Find where the given text appears and provide that cell's center as [x, y] coordinate. 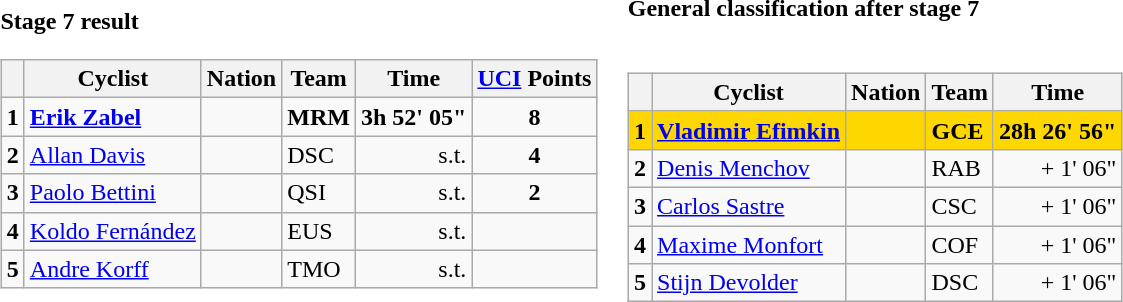
COF [960, 245]
CSC [960, 206]
Allan Davis [112, 155]
EUS [319, 231]
Vladimir Efimkin [749, 130]
Koldo Fernández [112, 231]
Erik Zabel [112, 117]
28h 26' 56" [1057, 130]
QSI [319, 193]
Stijn Devolder [749, 283]
3h 52' 05" [413, 117]
MRM [319, 117]
Paolo Bettini [112, 193]
Andre Korff [112, 269]
8 [534, 117]
RAB [960, 168]
Carlos Sastre [749, 206]
GCE [960, 130]
UCI Points [534, 79]
Maxime Monfort [749, 245]
Denis Menchov [749, 168]
TMO [319, 269]
